Search for the cell housing the specified text and yield its (X, Y) center coordinate. 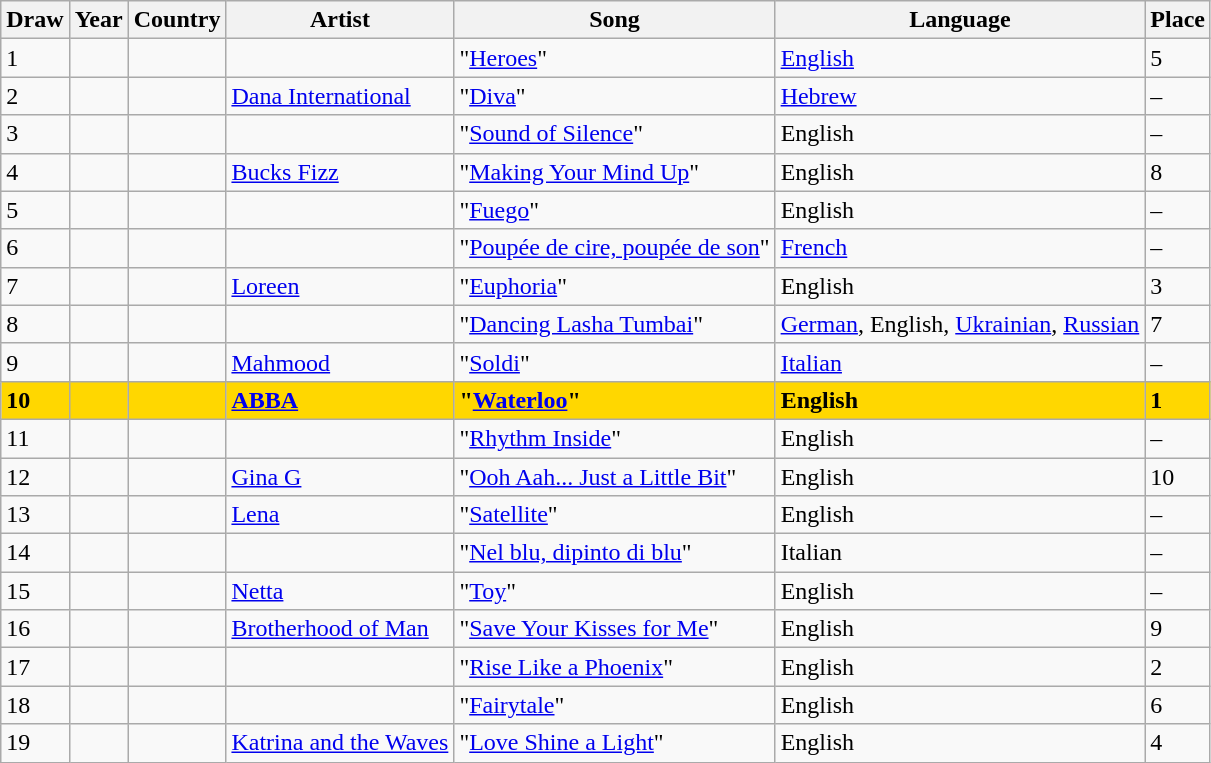
Bucks Fizz (340, 172)
"Poupée de cire, poupée de son" (614, 248)
11 (35, 438)
"Making Your Mind Up" (614, 172)
"Love Shine a Light" (614, 743)
"Soldi" (614, 362)
Draw (35, 20)
Hebrew (960, 96)
Lena (340, 515)
Gina G (340, 477)
17 (35, 667)
Dana International (340, 96)
12 (35, 477)
German, English, Ukrainian, Russian (960, 324)
Year (98, 20)
"Diva" (614, 96)
15 (35, 591)
Song (614, 20)
"Toy" (614, 591)
Loreen (340, 286)
"Fairytale" (614, 705)
Place (1178, 20)
Mahmood (340, 362)
French (960, 248)
16 (35, 629)
Netta (340, 591)
Country (177, 20)
"Heroes" (614, 58)
Katrina and the Waves (340, 743)
"Ooh Aah... Just a Little Bit" (614, 477)
"Rhythm Inside" (614, 438)
"Rise Like a Phoenix" (614, 667)
"Save Your Kisses for Me" (614, 629)
"Nel blu, dipinto di blu" (614, 553)
14 (35, 553)
"Waterloo" (614, 400)
"Sound of Silence" (614, 134)
Brotherhood of Man (340, 629)
ABBA (340, 400)
Language (960, 20)
19 (35, 743)
"Dancing Lasha Tumbai" (614, 324)
18 (35, 705)
13 (35, 515)
"Euphoria" (614, 286)
Artist (340, 20)
"Satellite" (614, 515)
"Fuego" (614, 210)
